Pinpoint the cell where the given text exists, returning its [x, y] midpoint coordinate. 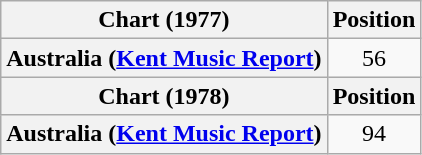
Chart (1978) [164, 96]
56 [374, 58]
94 [374, 134]
Chart (1977) [164, 20]
